Determine the [x, y] coordinate at the center of the cell enclosing the given text.  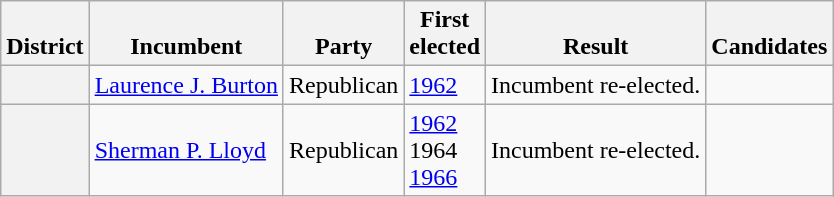
Party [343, 34]
Incumbent [186, 34]
1962 [445, 85]
Candidates [770, 34]
District [45, 34]
Firstelected [445, 34]
Sherman P. Lloyd [186, 150]
Result [596, 34]
Laurence J. Burton [186, 85]
19621964 1966 [445, 150]
